Output the [X, Y] coordinate of the center of the cell containing the given text.  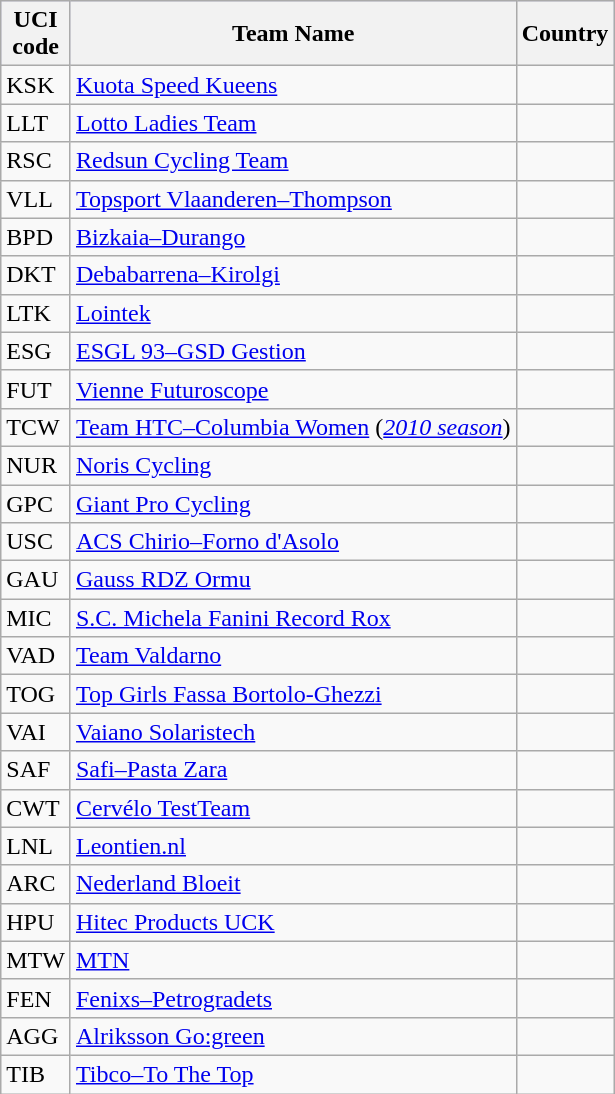
Team HTC–Columbia Women (2010 season) [293, 427]
Vienne Futuroscope [293, 389]
Redsun Cycling Team [293, 161]
Top Girls Fassa Bortolo-Ghezzi [293, 694]
KSK [36, 85]
LLT [36, 123]
Alriksson Go:green [293, 1036]
Kuota Speed Kueens [293, 85]
Gauss RDZ Ormu [293, 580]
FEN [36, 998]
MIC [36, 618]
Bizkaia–Durango [293, 237]
Leontien.nl [293, 846]
Topsport Vlaanderen–Thompson [293, 199]
DKT [36, 275]
HPU [36, 922]
AGG [36, 1036]
LNL [36, 846]
Country [565, 34]
VAI [36, 732]
TCW [36, 427]
MTN [293, 960]
FUT [36, 389]
Giant Pro Cycling [293, 503]
Team Name [293, 34]
MTW [36, 960]
Safi–Pasta Zara [293, 770]
CWT [36, 808]
SAF [36, 770]
GPC [36, 503]
ARC [36, 884]
Noris Cycling [293, 465]
BPD [36, 237]
LTK [36, 313]
Team Valdarno [293, 656]
TOG [36, 694]
S.C. Michela Fanini Record Rox [293, 618]
USC [36, 542]
ACS Chirio–Forno d'Asolo [293, 542]
ESGL 93–GSD Gestion [293, 351]
VAD [36, 656]
ESG [36, 351]
Lotto Ladies Team [293, 123]
NUR [36, 465]
Cervélo TestTeam [293, 808]
Tibco–To The Top [293, 1074]
GAU [36, 580]
Vaiano Solaristech [293, 732]
Fenixs–Petrogradets [293, 998]
UCIcode [36, 34]
VLL [36, 199]
RSC [36, 161]
Debabarrena–Kirolgi [293, 275]
Nederland Bloeit [293, 884]
Lointek [293, 313]
TIB [36, 1074]
Hitec Products UCK [293, 922]
